From the cell containing the given text, extract its center point as [x, y] coordinate. 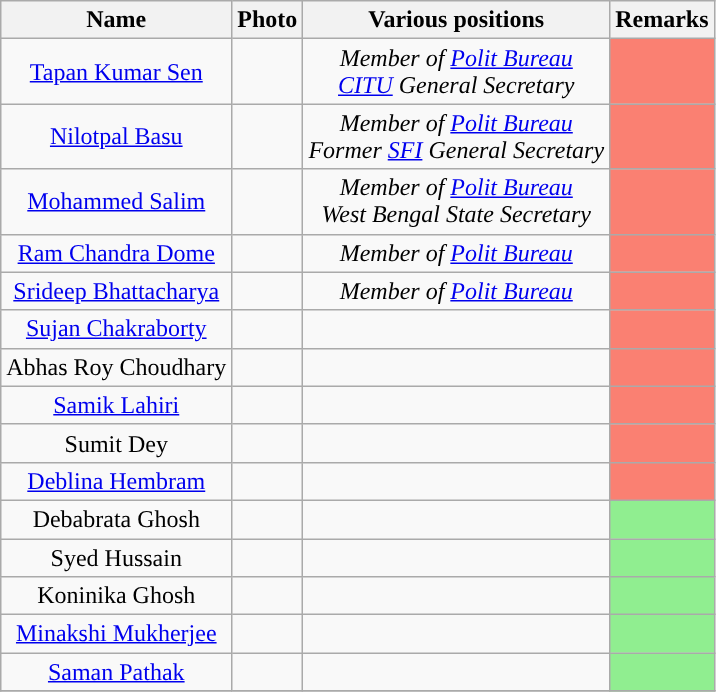
Abhas Roy Choudhary [116, 367]
Samik Lahiri [116, 405]
Tapan Kumar Sen [116, 72]
Minakshi Mukherjee [116, 634]
Srideep Bhattacharya [116, 291]
Various positions [456, 20]
Koninika Ghosh [116, 596]
Syed Hussain [116, 557]
Saman Pathak [116, 672]
Ram Chandra Dome [116, 253]
Member of Polit BureauFormer SFI General Secretary [456, 136]
Name [116, 20]
Member of Polit Bureau CITU General Secretary [456, 72]
Sujan Chakraborty [116, 329]
Nilotpal Basu [116, 136]
Mohammed Salim [116, 202]
Photo [268, 20]
Member of Polit BureauWest Bengal State Secretary [456, 202]
Debabrata Ghosh [116, 519]
Remarks [662, 20]
Deblina Hembram [116, 481]
Sumit Dey [116, 443]
